Find where the given text appears and provide that cell's center as (x, y) coordinate. 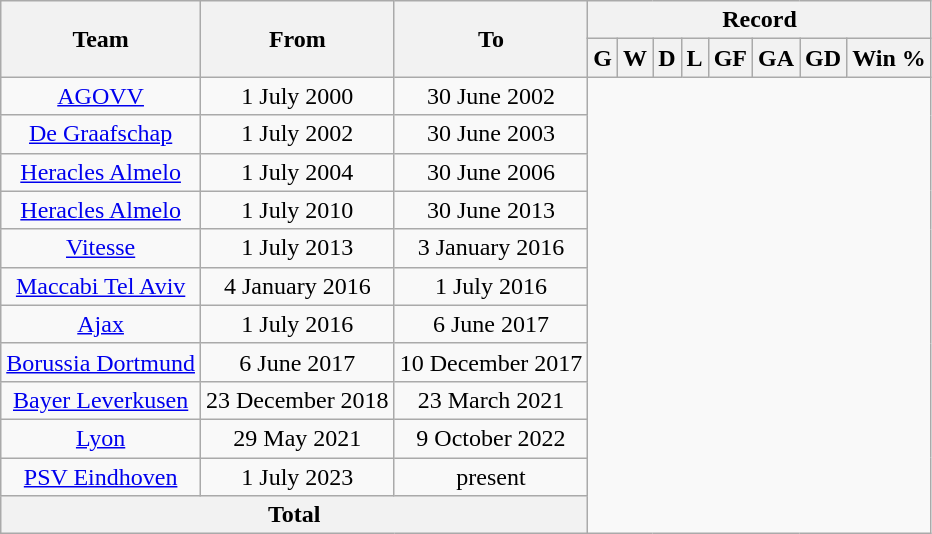
PSV Eindhoven (101, 477)
Bayer Leverkusen (101, 400)
W (636, 58)
29 May 2021 (297, 438)
30 June 2002 (491, 96)
From (297, 39)
L (694, 58)
1 July 2010 (297, 210)
Team (101, 39)
Total (294, 515)
Ajax (101, 324)
Maccabi Tel Aviv (101, 286)
1 July 2000 (297, 96)
23 December 2018 (297, 400)
23 March 2021 (491, 400)
Record (760, 20)
3 January 2016 (491, 248)
30 June 2013 (491, 210)
1 July 2013 (297, 248)
GF (730, 58)
present (491, 477)
D (667, 58)
30 June 2003 (491, 134)
Win % (890, 58)
Vitesse (101, 248)
GD (824, 58)
GA (776, 58)
1 July 2002 (297, 134)
To (491, 39)
4 January 2016 (297, 286)
10 December 2017 (491, 362)
Borussia Dortmund (101, 362)
1 July 2023 (297, 477)
9 October 2022 (491, 438)
G (603, 58)
1 July 2004 (297, 172)
30 June 2006 (491, 172)
De Graafschap (101, 134)
AGOVV (101, 96)
Lyon (101, 438)
